From the cell containing the given text, extract its center point as (X, Y) coordinate. 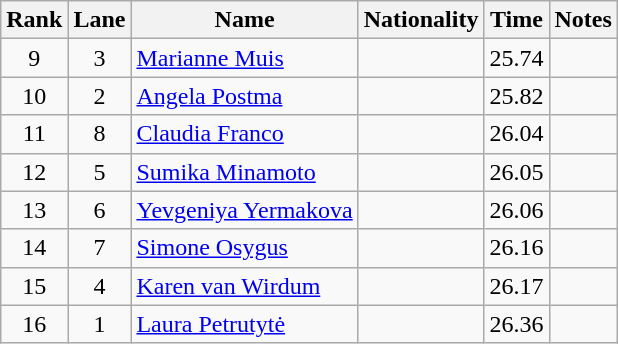
Marianne Muis (244, 58)
Simone Osygus (244, 248)
3 (100, 58)
Sumika Minamoto (244, 172)
11 (34, 134)
Karen van Wirdum (244, 286)
26.06 (516, 210)
26.16 (516, 248)
14 (34, 248)
8 (100, 134)
25.74 (516, 58)
Yevgeniya Yermakova (244, 210)
2 (100, 96)
6 (100, 210)
9 (34, 58)
Rank (34, 20)
Notes (583, 20)
15 (34, 286)
4 (100, 286)
7 (100, 248)
10 (34, 96)
12 (34, 172)
26.05 (516, 172)
5 (100, 172)
16 (34, 324)
26.04 (516, 134)
26.36 (516, 324)
Angela Postma (244, 96)
Lane (100, 20)
26.17 (516, 286)
25.82 (516, 96)
1 (100, 324)
Name (244, 20)
13 (34, 210)
Laura Petrutytė (244, 324)
Time (516, 20)
Nationality (421, 20)
Claudia Franco (244, 134)
